Provide the [X, Y] coordinate of the cell's center where the given text is located.  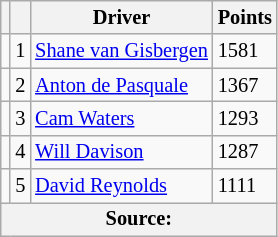
Anton de Pasquale [122, 85]
5 [20, 186]
3 [20, 118]
David Reynolds [122, 186]
1111 [245, 186]
2 [20, 85]
1287 [245, 152]
1367 [245, 85]
Source: [139, 219]
Will Davison [122, 152]
1293 [245, 118]
1581 [245, 51]
1 [20, 51]
Shane van Gisbergen [122, 51]
Driver [122, 17]
4 [20, 152]
Points [245, 17]
Cam Waters [122, 118]
